For the text-containing cell, return its midpoint in (X, Y) coordinate format. 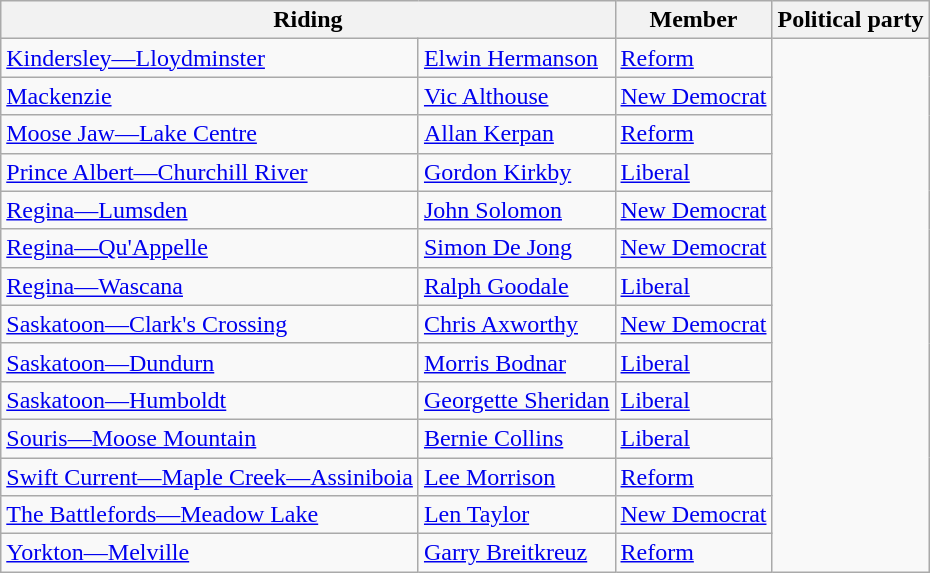
Moose Jaw—Lake Centre (210, 134)
Souris—Moose Mountain (210, 438)
Elwin Hermanson (516, 58)
Vic Althouse (516, 96)
Ralph Goodale (516, 286)
John Solomon (516, 210)
Regina—Qu'Appelle (210, 248)
Regina—Lumsden (210, 210)
Garry Breitkreuz (516, 553)
Allan Kerpan (516, 134)
Riding (308, 20)
Yorkton—Melville (210, 553)
Saskatoon—Clark's Crossing (210, 324)
Member (694, 20)
Political party (850, 20)
Chris Axworthy (516, 324)
Georgette Sheridan (516, 400)
Morris Bodnar (516, 362)
Prince Albert—Churchill River (210, 172)
Len Taylor (516, 515)
Saskatoon—Humboldt (210, 400)
Saskatoon—Dundurn (210, 362)
Bernie Collins (516, 438)
Kindersley—Lloydminster (210, 58)
Regina—Wascana (210, 286)
Swift Current—Maple Creek—Assiniboia (210, 477)
Simon De Jong (516, 248)
Gordon Kirkby (516, 172)
The Battlefords—Meadow Lake (210, 515)
Lee Morrison (516, 477)
Mackenzie (210, 96)
